Capture the cell that displays the provided text and extract its [x, y] central coordinate. 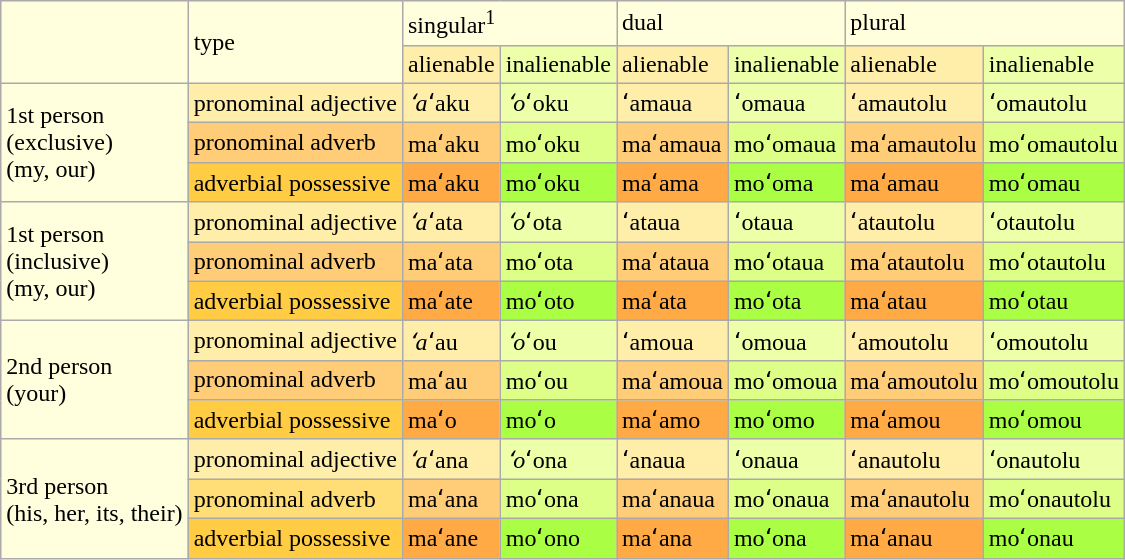
maʻama [673, 182]
1st person(inclusive)(my, our) [94, 262]
maʻatautolu [914, 262]
ʻamoua [673, 341]
moʻoma [786, 182]
maʻate [451, 301]
maʻau [451, 380]
ʻoʻoku [558, 103]
2nd person(your) [94, 380]
maʻane [451, 539]
ʻamaua [673, 103]
maʻanaua [673, 499]
maʻamau [914, 182]
maʻanautolu [914, 499]
maʻamoua [673, 380]
plural [985, 24]
maʻanau [914, 539]
moʻomou [1054, 420]
ʻoʻou [558, 341]
3rd person(his, her, its, their) [94, 498]
moʻonau [1054, 539]
moʻomoutolu [1054, 380]
moʻono [558, 539]
maʻataua [673, 262]
type [295, 42]
moʻo [558, 420]
moʻomautolu [1054, 143]
ʻaʻata [451, 222]
moʻonautolu [1054, 499]
moʻotau [1054, 301]
1st person(exclusive)(my, our) [94, 142]
ʻoʻota [558, 222]
ʻotautolu [1054, 222]
moʻou [558, 380]
maʻamaua [673, 143]
moʻomaua [786, 143]
ʻomautolu [1054, 103]
maʻamoutolu [914, 380]
ʻoʻona [558, 459]
moʻotaua [786, 262]
ʻonaua [786, 459]
ʻatautolu [914, 222]
maʻamo [673, 420]
maʻo [451, 420]
ʻonautolu [1054, 459]
ʻotaua [786, 222]
moʻotautolu [1054, 262]
moʻoto [558, 301]
maʻamou [914, 420]
ʻomoua [786, 341]
ʻomoutolu [1054, 341]
ʻomaua [786, 103]
ʻanaua [673, 459]
moʻomoua [786, 380]
ʻataua [673, 222]
ʻaʻau [451, 341]
moʻonaua [786, 499]
ʻamautolu [914, 103]
ʻamoutolu [914, 341]
moʻomau [1054, 182]
ʻaʻana [451, 459]
singular1 [509, 24]
dual [731, 24]
maʻamautolu [914, 143]
ʻaʻaku [451, 103]
ʻanautolu [914, 459]
moʻomo [786, 420]
maʻatau [914, 301]
